Locate the cell with the specified text and output its [x, y] center coordinate. 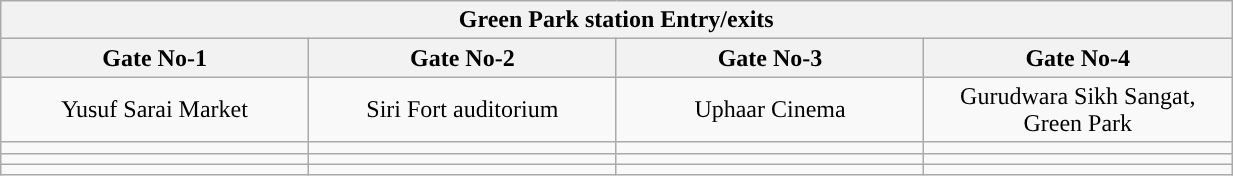
Gurudwara Sikh Sangat, Green Park [1078, 110]
Siri Fort auditorium [462, 110]
Green Park station Entry/exits [616, 20]
Gate No-2 [462, 58]
Yusuf Sarai Market [155, 110]
Gate No-1 [155, 58]
Uphaar Cinema [770, 110]
Gate No-3 [770, 58]
Gate No-4 [1078, 58]
